For the text-containing cell, return its midpoint in [X, Y] coordinate format. 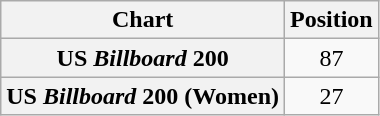
87 [332, 58]
US Billboard 200 (Women) [143, 96]
US Billboard 200 [143, 58]
Position [332, 20]
27 [332, 96]
Chart [143, 20]
